Extract the (X, Y) coordinate from the center of the cell holding the provided text.  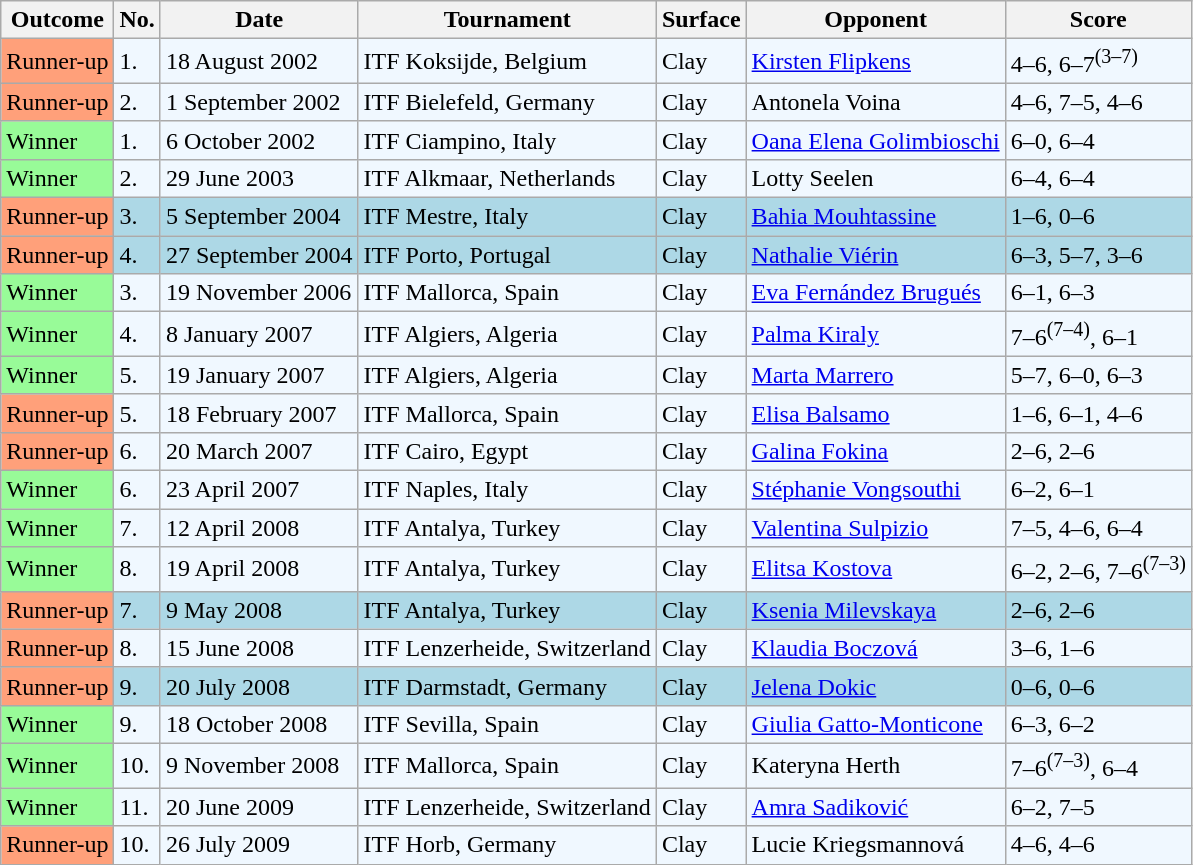
6–4, 6–4 (1098, 178)
No. (137, 20)
7–5, 4–6, 6–4 (1098, 528)
20 July 2008 (259, 686)
7–6(7–4), 6–1 (1098, 334)
3–6, 1–6 (1098, 648)
ITF Koksijde, Belgium (507, 62)
4–6, 7–5, 4–6 (1098, 102)
ITF Porto, Portugal (507, 255)
Eva Fernández Brugués (876, 293)
Bahia Mouhtassine (876, 217)
7–6(7–3), 6–4 (1098, 766)
Lotty Seelen (876, 178)
Lucie Kriegsmannová (876, 845)
Antonela Voina (876, 102)
ITF Cairo, Egypt (507, 451)
11. (137, 807)
Outcome (58, 20)
Kirsten Flipkens (876, 62)
27 September 2004 (259, 255)
6–3, 5–7, 3–6 (1098, 255)
12 April 2008 (259, 528)
8 January 2007 (259, 334)
18 October 2008 (259, 724)
Palma Kiraly (876, 334)
18 August 2002 (259, 62)
ITF Naples, Italy (507, 489)
9 November 2008 (259, 766)
Klaudia Boczová (876, 648)
Giulia Gatto-Monticone (876, 724)
Galina Fokina (876, 451)
Nathalie Viérin (876, 255)
6–2, 2–6, 7–6(7–3) (1098, 570)
Date (259, 20)
Ksenia Milevskaya (876, 610)
ITF Ciampino, Italy (507, 140)
19 November 2006 (259, 293)
29 June 2003 (259, 178)
ITF Bielefeld, Germany (507, 102)
5 September 2004 (259, 217)
Elisa Balsamo (876, 413)
Marta Marrero (876, 375)
0–6, 0–6 (1098, 686)
Kateryna Herth (876, 766)
6 October 2002 (259, 140)
9 May 2008 (259, 610)
6–2, 7–5 (1098, 807)
19 January 2007 (259, 375)
ITF Horb, Germany (507, 845)
6–2, 6–1 (1098, 489)
18 February 2007 (259, 413)
1 September 2002 (259, 102)
Jelena Dokic (876, 686)
Tournament (507, 20)
20 March 2007 (259, 451)
Surface (701, 20)
1–6, 0–6 (1098, 217)
Stéphanie Vongsouthi (876, 489)
Amra Sadiković (876, 807)
Opponent (876, 20)
1–6, 6–1, 4–6 (1098, 413)
6–3, 6–2 (1098, 724)
ITF Darmstadt, Germany (507, 686)
Score (1098, 20)
Elitsa Kostova (876, 570)
23 April 2007 (259, 489)
6–0, 6–4 (1098, 140)
5–7, 6–0, 6–3 (1098, 375)
ITF Sevilla, Spain (507, 724)
4–6, 4–6 (1098, 845)
20 June 2009 (259, 807)
19 April 2008 (259, 570)
26 July 2009 (259, 845)
6–1, 6–3 (1098, 293)
ITF Alkmaar, Netherlands (507, 178)
15 June 2008 (259, 648)
Oana Elena Golimbioschi (876, 140)
ITF Mestre, Italy (507, 217)
4–6, 6–7(3–7) (1098, 62)
Valentina Sulpizio (876, 528)
